Search for the cell housing the specified text and yield its [X, Y] center coordinate. 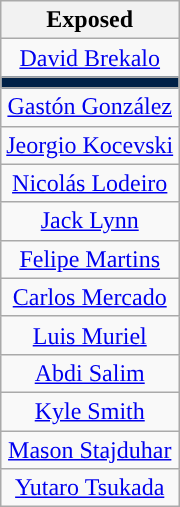
Jeorgio Kocevski [90, 145]
Exposed [90, 20]
David Brekalo [90, 58]
Kyle Smith [90, 411]
Abdi Salim [90, 373]
Gastón González [90, 107]
Jack Lynn [90, 221]
Nicolás Lodeiro [90, 183]
Felipe Martins [90, 259]
Luis Muriel [90, 335]
Carlos Mercado [90, 297]
Yutaro Tsukada [90, 488]
Mason Stajduhar [90, 449]
